Output the (x, y) coordinate of the center of the cell containing the given text.  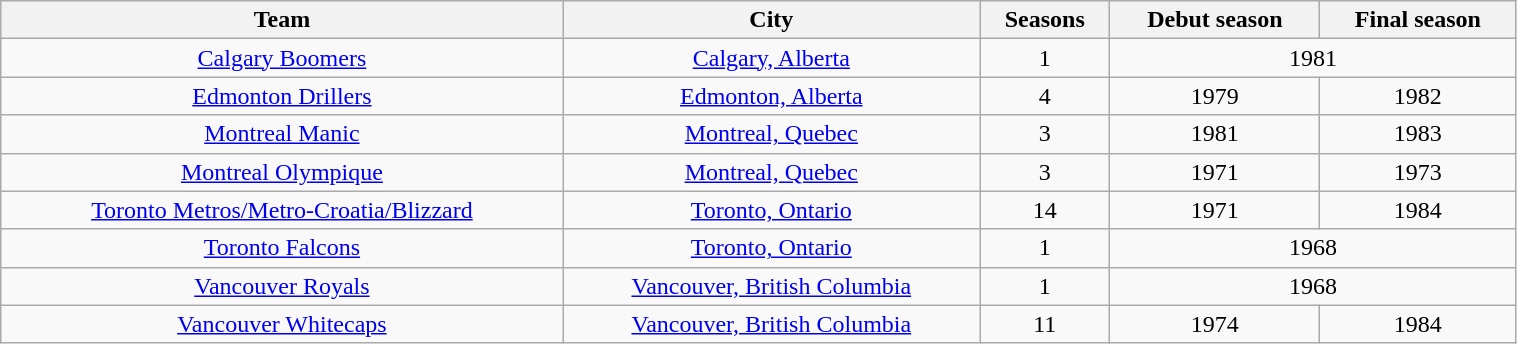
14 (1045, 210)
4 (1045, 96)
Seasons (1045, 20)
Toronto Falcons (282, 248)
Montreal Manic (282, 134)
Montreal Olympique (282, 172)
Debut season (1215, 20)
Vancouver Whitecaps (282, 324)
Edmonton, Alberta (771, 96)
1974 (1215, 324)
1973 (1418, 172)
Calgary Boomers (282, 58)
Toronto Metros/Metro-Croatia/Blizzard (282, 210)
11 (1045, 324)
1979 (1215, 96)
1983 (1418, 134)
1982 (1418, 96)
Edmonton Drillers (282, 96)
City (771, 20)
Calgary, Alberta (771, 58)
Team (282, 20)
Vancouver Royals (282, 286)
Final season (1418, 20)
